Search for the cell housing the specified text and yield its (x, y) center coordinate. 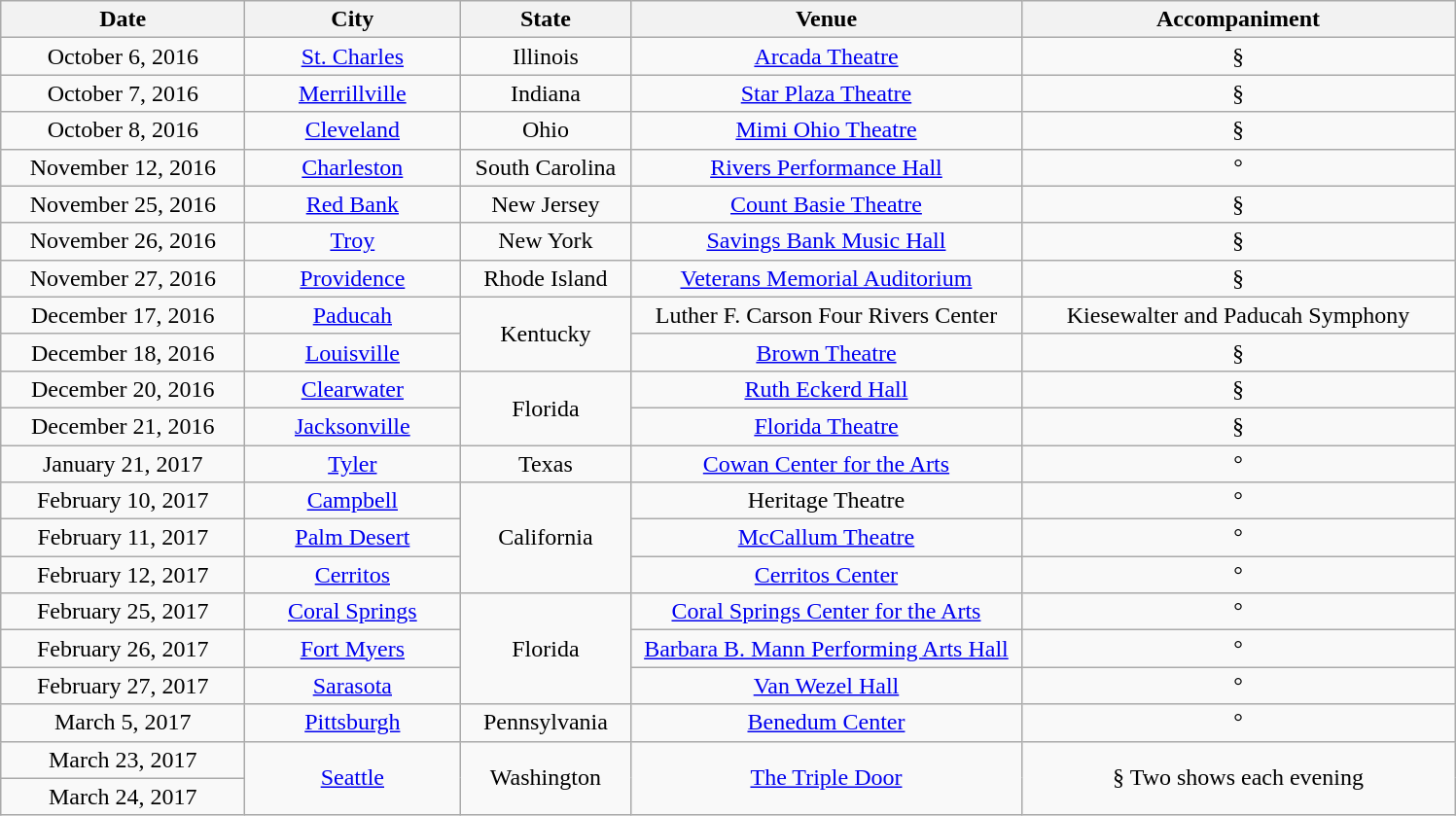
Fort Myers (352, 649)
Cleveland (352, 130)
Coral Springs Center for the Arts (827, 612)
Washington (546, 778)
March 5, 2017 (123, 723)
Charleston (352, 167)
Heritage Theatre (827, 501)
Rivers Performance Hall (827, 167)
February 27, 2017 (123, 686)
November 12, 2016 (123, 167)
Florida Theatre (827, 426)
New York (546, 241)
State (546, 19)
February 11, 2017 (123, 538)
March 23, 2017 (123, 760)
Kentucky (546, 334)
December 18, 2016 (123, 352)
Mimi Ohio Theatre (827, 130)
Texas (546, 464)
October 7, 2016 (123, 93)
Seattle (352, 778)
Barbara B. Mann Performing Arts Hall (827, 649)
Merrillville (352, 93)
Kiesewalter and Paducah Symphony (1238, 315)
Cowan Center for the Arts (827, 464)
Providence (352, 278)
December 20, 2016 (123, 389)
Brown Theatre (827, 352)
December 17, 2016 (123, 315)
Star Plaza Theatre (827, 93)
November 27, 2016 (123, 278)
November 26, 2016 (123, 241)
October 6, 2016 (123, 56)
Venue (827, 19)
Cerritos Center (827, 575)
St. Charles (352, 56)
The Triple Door (827, 778)
New Jersey (546, 204)
February 25, 2017 (123, 612)
Indiana (546, 93)
Sarasota (352, 686)
Palm Desert (352, 538)
January 21, 2017 (123, 464)
Benedum Center (827, 723)
October 8, 2016 (123, 130)
February 26, 2017 (123, 649)
Veterans Memorial Auditorium (827, 278)
Campbell (352, 501)
Savings Bank Music Hall (827, 241)
Date (123, 19)
Ohio (546, 130)
Pittsburgh (352, 723)
Troy (352, 241)
City (352, 19)
Coral Springs (352, 612)
McCallum Theatre (827, 538)
Illinois (546, 56)
Luther F. Carson Four Rivers Center (827, 315)
Count Basie Theatre (827, 204)
Cerritos (352, 575)
Van Wezel Hall (827, 686)
November 25, 2016 (123, 204)
Arcada Theatre (827, 56)
Jacksonville (352, 426)
California (546, 538)
February 12, 2017 (123, 575)
Louisville (352, 352)
South Carolina (546, 167)
Clearwater (352, 389)
§ Two shows each evening (1238, 778)
February 10, 2017 (123, 501)
December 21, 2016 (123, 426)
Rhode Island (546, 278)
Tyler (352, 464)
Pennsylvania (546, 723)
Paducah (352, 315)
Ruth Eckerd Hall (827, 389)
Accompaniment (1238, 19)
Red Bank (352, 204)
March 24, 2017 (123, 797)
